Capture the cell that displays the provided text and extract its [x, y] central coordinate. 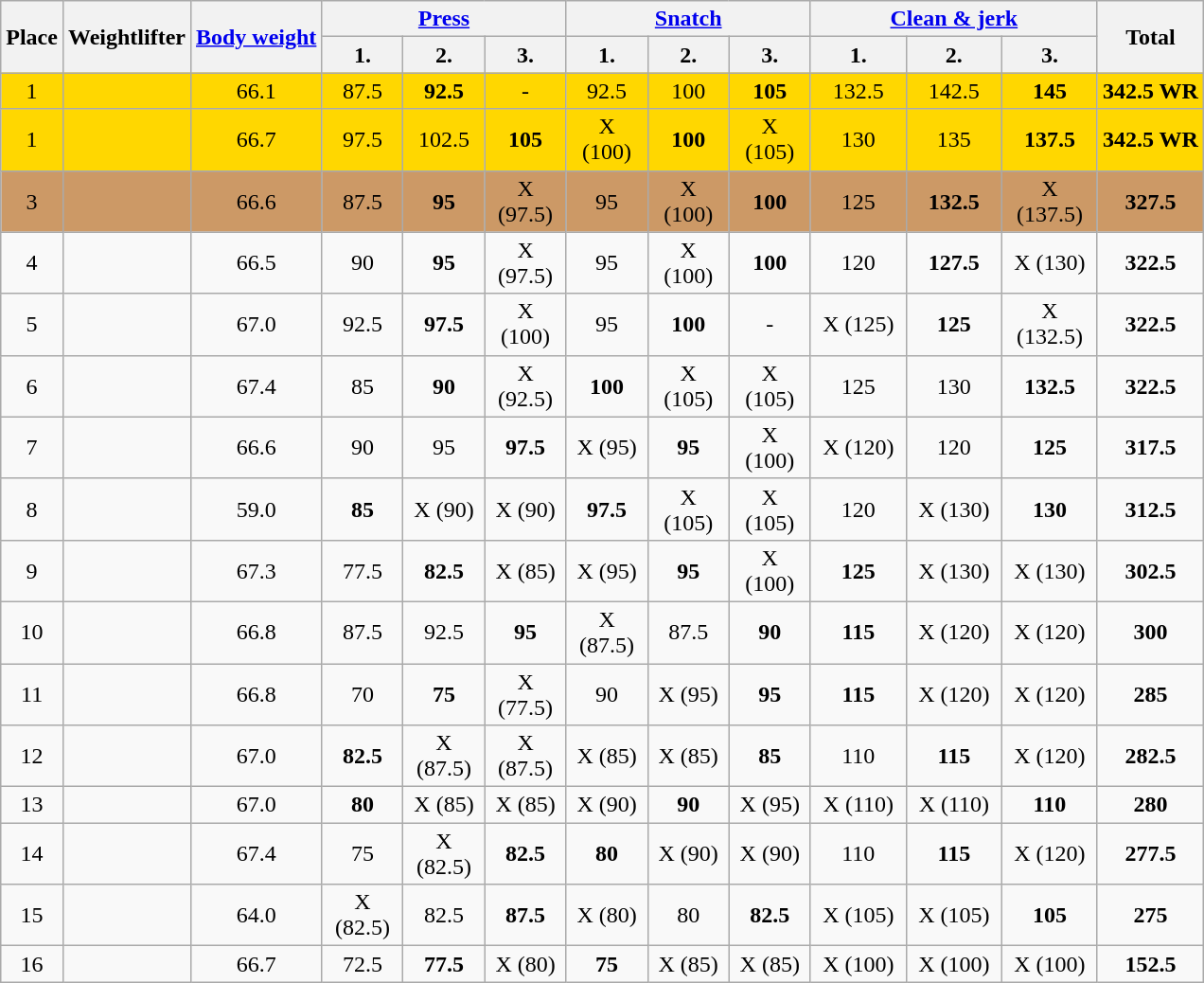
X (132.5) [1049, 324]
145 [1049, 91]
Snatch [688, 19]
4 [32, 263]
12 [32, 756]
6 [32, 386]
7 [32, 447]
66.1 [256, 91]
142.5 [954, 91]
10 [32, 633]
Body weight [256, 37]
135 [954, 140]
282.5 [1150, 756]
5 [32, 324]
8 [32, 509]
66.5 [256, 263]
X (77.5) [525, 693]
13 [32, 805]
70 [363, 693]
300 [1150, 633]
102.5 [444, 140]
15 [32, 915]
67.3 [256, 570]
317.5 [1150, 447]
137.5 [1049, 140]
3 [32, 201]
Clean & jerk [954, 19]
16 [32, 964]
Place [32, 37]
Press [444, 19]
14 [32, 854]
9 [32, 570]
277.5 [1150, 854]
302.5 [1150, 570]
152.5 [1150, 964]
285 [1150, 693]
11 [32, 693]
Weightlifter [127, 37]
327.5 [1150, 201]
64.0 [256, 915]
Total [1150, 37]
72.5 [363, 964]
127.5 [954, 263]
280 [1150, 805]
59.0 [256, 509]
275 [1150, 915]
X (92.5) [525, 386]
X (125) [858, 324]
312.5 [1150, 509]
X (137.5) [1049, 201]
